Capture the cell that displays the provided text and extract its [X, Y] central coordinate. 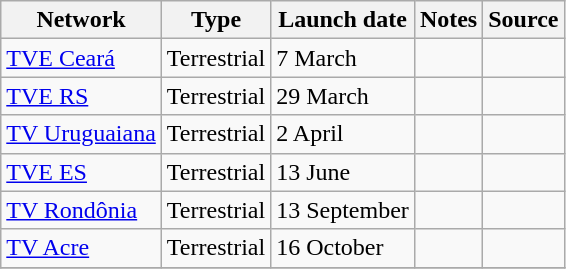
Launch date [343, 20]
13 June [343, 172]
TV Uruguaiana [82, 134]
TV Acre [82, 248]
16 October [343, 248]
Network [82, 20]
TVE ES [82, 172]
TVE RS [82, 96]
2 April [343, 134]
13 September [343, 210]
TV Rondônia [82, 210]
29 March [343, 96]
Type [216, 20]
7 March [343, 58]
Notes [448, 20]
Source [524, 20]
TVE Ceará [82, 58]
